Return [X, Y] of the center of cell containing provided text 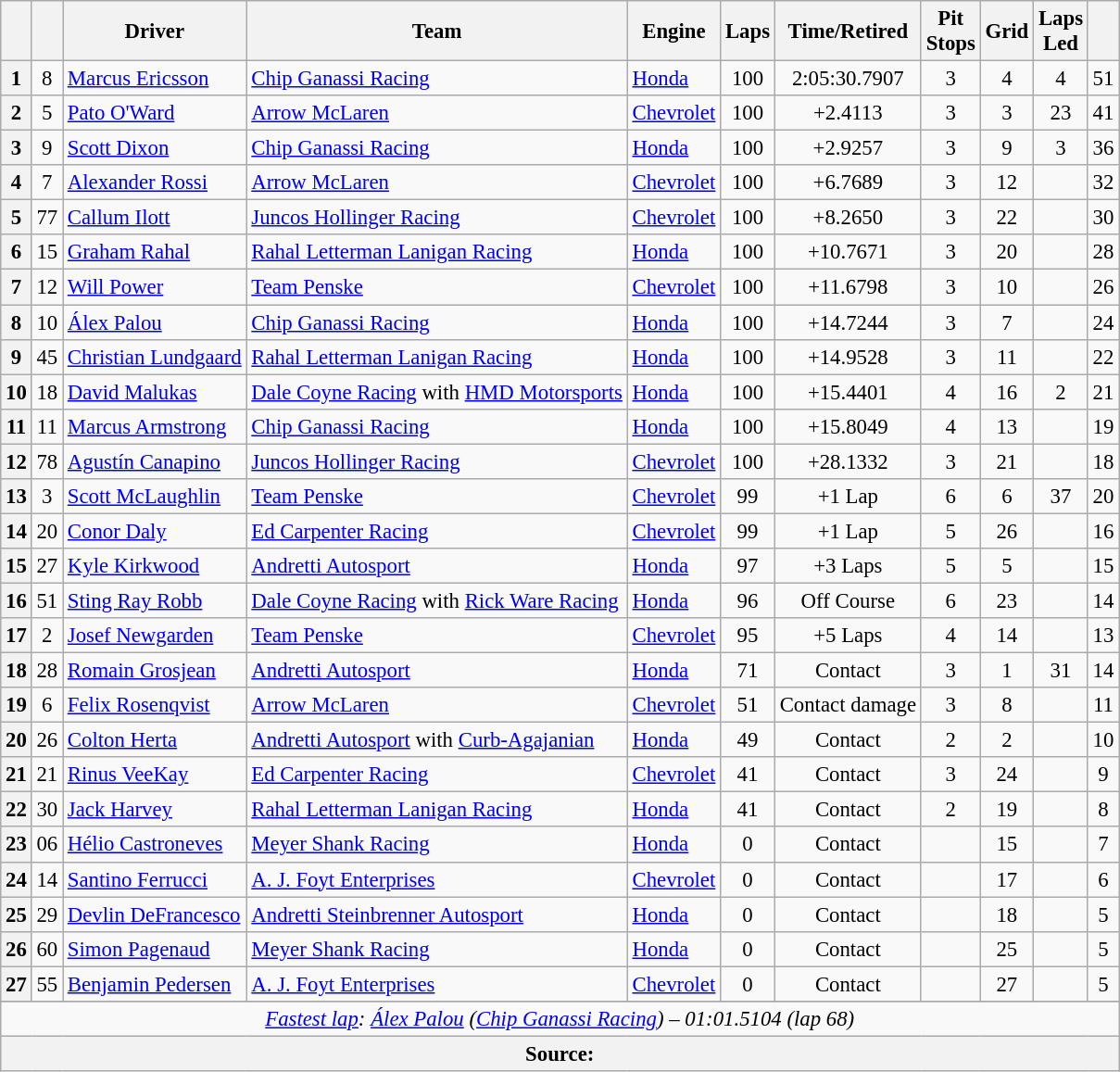
Kyle Kirkwood [156, 566]
2:05:30.7907 [848, 79]
Andretti Steinbrenner Autosport [437, 914]
Scott McLaughlin [156, 497]
Conor Daly [156, 531]
95 [749, 636]
Scott Dixon [156, 148]
Driver [156, 32]
Fastest lap: Álex Palou (Chip Ganassi Racing) – 01:01.5104 (lap 68) [560, 1019]
Agustín Canapino [156, 461]
+2.4113 [848, 113]
Benjamin Pedersen [156, 984]
+10.7671 [848, 253]
Time/Retired [848, 32]
+6.7689 [848, 183]
32 [1102, 183]
Team [437, 32]
37 [1062, 497]
Dale Coyne Racing with HMD Motorsports [437, 392]
Pato O'Ward [156, 113]
45 [46, 357]
Callum Ilott [156, 218]
Alexander Rossi [156, 183]
Colton Herta [156, 740]
+2.9257 [848, 148]
+28.1332 [848, 461]
David Malukas [156, 392]
+15.4401 [848, 392]
36 [1102, 148]
Off Course [848, 600]
Engine [673, 32]
Laps [749, 32]
Graham Rahal [156, 253]
Devlin DeFrancesco [156, 914]
Marcus Ericsson [156, 79]
49 [749, 740]
LapsLed [1062, 32]
Dale Coyne Racing with Rick Ware Racing [437, 600]
PitStops [950, 32]
+11.6798 [848, 287]
Grid [1006, 32]
Will Power [156, 287]
+3 Laps [848, 566]
31 [1062, 671]
06 [46, 845]
Source: [560, 1053]
Rinus VeeKay [156, 775]
Jack Harvey [156, 810]
78 [46, 461]
+15.8049 [848, 426]
Felix Rosenqvist [156, 705]
29 [46, 914]
Romain Grosjean [156, 671]
Marcus Armstrong [156, 426]
Andretti Autosport with Curb-Agajanian [437, 740]
Álex Palou [156, 322]
71 [749, 671]
60 [46, 949]
97 [749, 566]
Hélio Castroneves [156, 845]
77 [46, 218]
Christian Lundgaard [156, 357]
Simon Pagenaud [156, 949]
Josef Newgarden [156, 636]
Contact damage [848, 705]
Sting Ray Robb [156, 600]
55 [46, 984]
96 [749, 600]
Santino Ferrucci [156, 879]
+14.7244 [848, 322]
+14.9528 [848, 357]
+8.2650 [848, 218]
+5 Laps [848, 636]
